Scan for the cell matching the given text and deliver its (X, Y) coordinate at center. 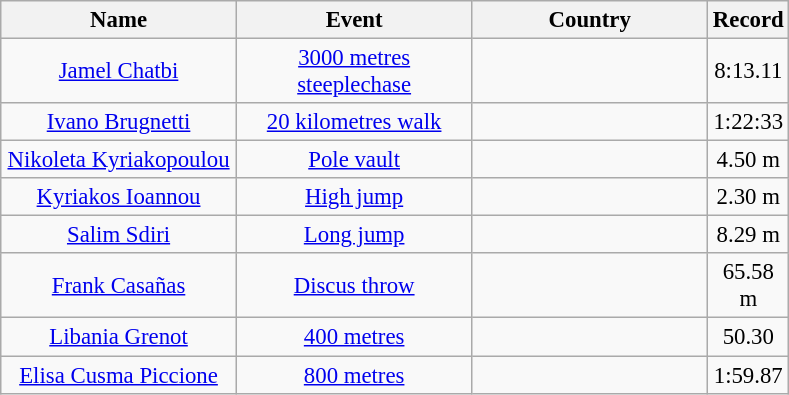
Pole vault (354, 160)
Nikoleta Kyriakopoulou (119, 160)
High jump (354, 197)
20 kilometres walk (354, 122)
2.30 m (748, 197)
1:59.87 (748, 375)
65.58 m (748, 286)
Event (354, 20)
Elisa Cusma Piccione (119, 375)
400 metres (354, 337)
8.29 m (748, 235)
Salim Sdiri (119, 235)
4.50 m (748, 160)
1:22:33 (748, 122)
8:13.11 (748, 72)
Long jump (354, 235)
Jamel Chatbi (119, 72)
Ivano Brugnetti (119, 122)
Name (119, 20)
Frank Casañas (119, 286)
Discus throw (354, 286)
800 metres (354, 375)
3000 metres steeplechase (354, 72)
Country (590, 20)
50.30 (748, 337)
Record (748, 20)
Libania Grenot (119, 337)
Kyriakos Ioannou (119, 197)
